Provide the (x, y) coordinate of the cell's center where the given text is located.  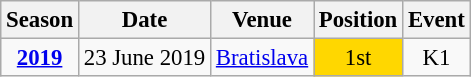
2019 (40, 58)
Position (358, 20)
Bratislava (262, 58)
Season (40, 20)
Event (437, 20)
K1 (437, 58)
Date (144, 20)
Venue (262, 20)
1st (358, 58)
23 June 2019 (144, 58)
